Return the [x, y] coordinate for the center point of the cell that contains the specified text.  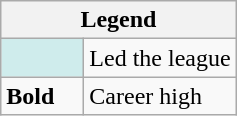
Career high [160, 96]
Legend [118, 20]
Bold [42, 96]
Led the league [160, 58]
